Scan for the cell matching the given text and deliver its (X, Y) coordinate at center. 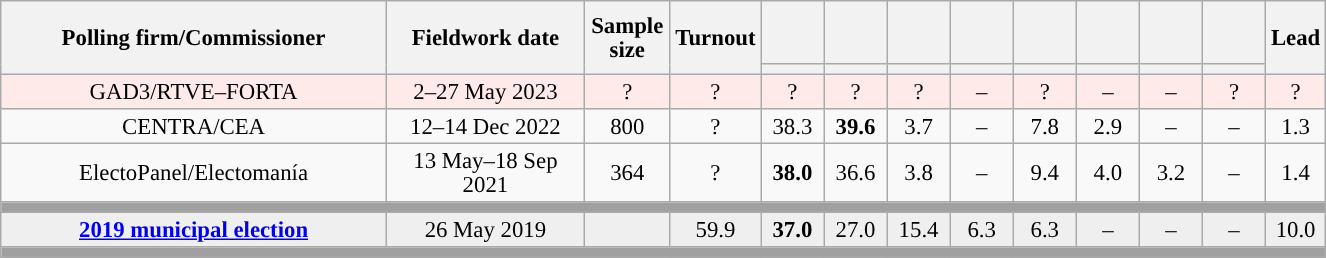
39.6 (856, 126)
364 (627, 174)
38.3 (792, 126)
Turnout (716, 38)
26 May 2019 (485, 230)
Fieldwork date (485, 38)
1.3 (1296, 126)
59.9 (716, 230)
7.8 (1044, 126)
Polling firm/Commissioner (194, 38)
3.2 (1170, 174)
CENTRA/CEA (194, 126)
10.0 (1296, 230)
38.0 (792, 174)
1.4 (1296, 174)
Sample size (627, 38)
13 May–18 Sep 2021 (485, 174)
37.0 (792, 230)
Lead (1296, 38)
12–14 Dec 2022 (485, 126)
2–27 May 2023 (485, 92)
GAD3/RTVE–FORTA (194, 92)
3.7 (918, 126)
9.4 (1044, 174)
36.6 (856, 174)
4.0 (1108, 174)
ElectoPanel/Electomanía (194, 174)
2019 municipal election (194, 230)
2.9 (1108, 126)
27.0 (856, 230)
15.4 (918, 230)
800 (627, 126)
3.8 (918, 174)
